Detect which cell encompasses the target text, then output its [X, Y] center coordinate. 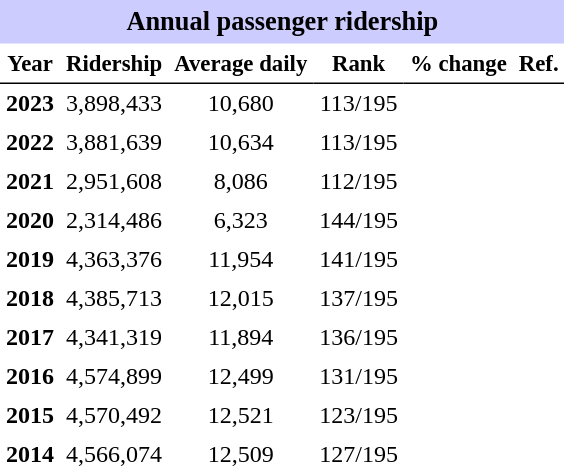
2019 [30, 260]
11,954 [240, 260]
Ridership [114, 64]
4,363,376 [114, 260]
141/195 [358, 260]
137/195 [358, 298]
4,574,899 [114, 376]
Rank [358, 64]
2015 [30, 416]
Average daily [240, 64]
2017 [30, 338]
3,898,433 [114, 104]
6,323 [240, 220]
2020 [30, 220]
4,385,713 [114, 298]
8,086 [240, 182]
2018 [30, 298]
11,894 [240, 338]
4,341,319 [114, 338]
123/195 [358, 416]
2,314,486 [114, 220]
12,521 [240, 416]
131/195 [358, 376]
12,015 [240, 298]
Year [30, 64]
2021 [30, 182]
3,881,639 [114, 142]
10,680 [240, 104]
12,499 [240, 376]
2023 [30, 104]
% change [458, 64]
2016 [30, 376]
112/195 [358, 182]
136/195 [358, 338]
10,634 [240, 142]
2,951,608 [114, 182]
2022 [30, 142]
144/195 [358, 220]
4,570,492 [114, 416]
